For the text-containing cell, return its midpoint in (x, y) coordinate format. 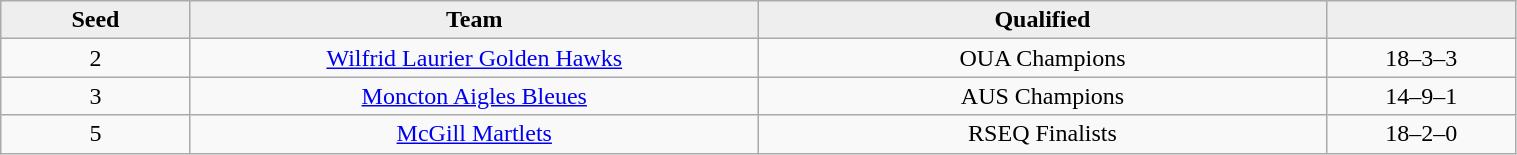
Moncton Aigles Bleues (474, 96)
5 (96, 134)
Seed (96, 20)
2 (96, 58)
Team (474, 20)
14–9–1 (1422, 96)
18–2–0 (1422, 134)
3 (96, 96)
Wilfrid Laurier Golden Hawks (474, 58)
McGill Martlets (474, 134)
18–3–3 (1422, 58)
OUA Champions (1042, 58)
AUS Champions (1042, 96)
RSEQ Finalists (1042, 134)
Qualified (1042, 20)
